Output the [X, Y] coordinate of the center of the cell containing the given text.  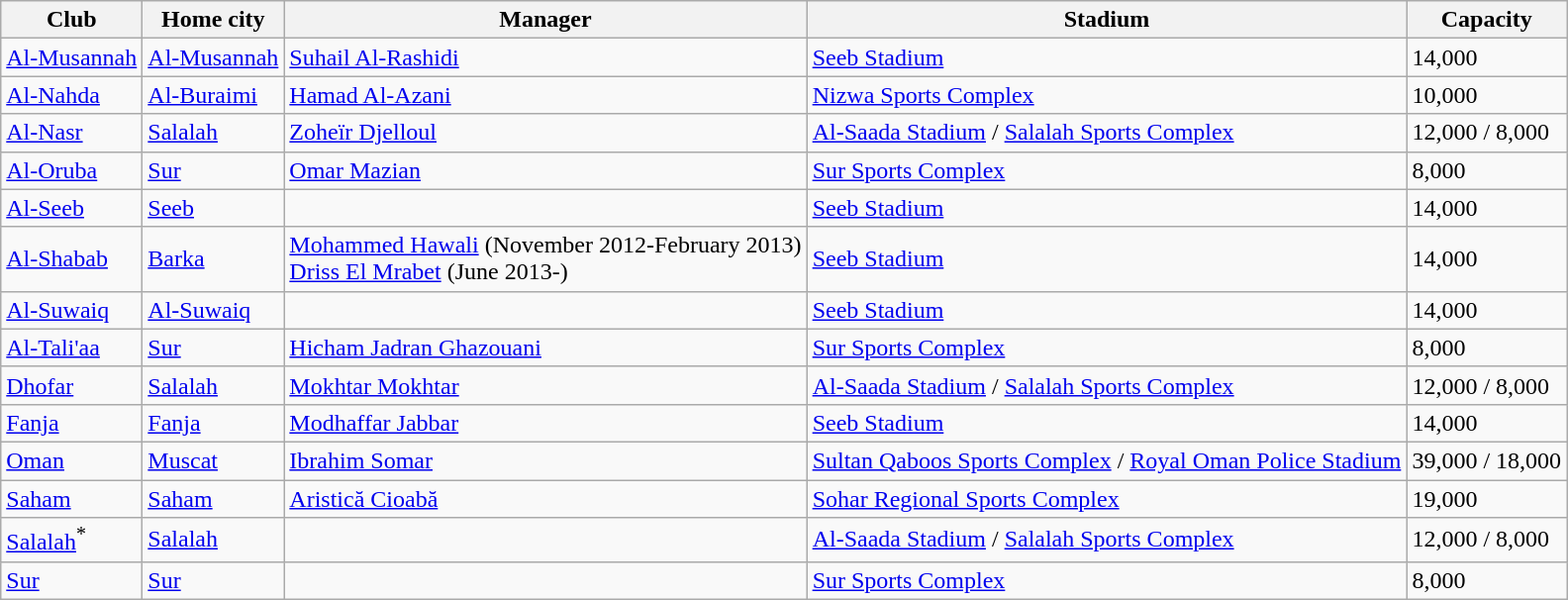
Al-Tali'aa [71, 348]
Mokhtar Mokhtar [545, 385]
Mohammed Hawali (November 2012-February 2013) Driss El Mrabet (June 2013-) [545, 259]
10,000 [1487, 95]
Club [71, 20]
Omar Mazian [545, 170]
Aristică Cioabă [545, 498]
Zoheïr Djelloul [545, 133]
Hamad Al-Azani [545, 95]
Stadium [1107, 20]
19,000 [1487, 498]
Suhail Al-Rashidi [545, 57]
Sultan Qaboos Sports Complex / Royal Oman Police Stadium [1107, 460]
Capacity [1487, 20]
Al-Nasr [71, 133]
Al-Buraimi [214, 95]
39,000 / 18,000 [1487, 460]
Al-Shabab [71, 259]
Al-Seeb [71, 208]
Nizwa Sports Complex [1107, 95]
Manager [545, 20]
Hicham Jadran Ghazouani [545, 348]
Home city [214, 20]
Ibrahim Somar [545, 460]
Sohar Regional Sports Complex [1107, 498]
Al-Oruba [71, 170]
Al-Nahda [71, 95]
Seeb [214, 208]
Oman [71, 460]
Modhaffar Jabbar [545, 423]
Muscat [214, 460]
Salalah* [71, 541]
Barka [214, 259]
Dhofar [71, 385]
